Output the (x, y) coordinate of the center of the cell containing the given text.  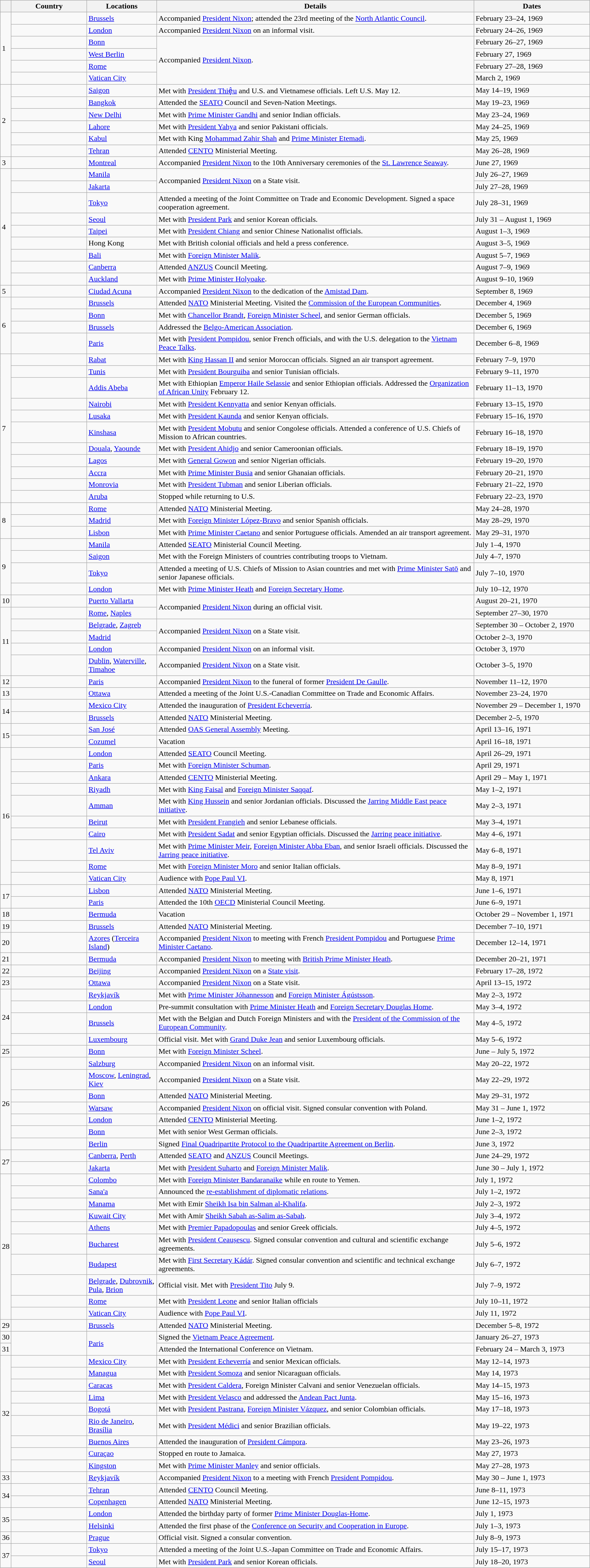
May 14–19, 1969 (532, 90)
May 3–4, 1972 (532, 1007)
August 5–7, 1969 (532, 255)
May 30 – June 1, 1973 (532, 1478)
Attended the inauguration of President Echeverría. (315, 706)
July 28–31, 1969 (532, 203)
Attended NATO Ministerial Meeting. Visited the Commission of the European Communities. (315, 303)
March 2, 1969 (532, 78)
April 29, 1971 (532, 765)
Tunis (122, 372)
Riyadh (122, 789)
February 16–18, 1970 (532, 432)
July 4–7, 1970 (532, 556)
Manama (122, 1204)
9 (6, 567)
Met with General Gowon and senior Nigerian officials. (315, 460)
Met with President Pompidou, senior French officials, and with the U.S. delegation to the Vietnam Peace Talks. (315, 343)
Warsaw (122, 1108)
Country (49, 6)
May 19–22, 1973 (532, 1426)
Met with British colonial officials and held a press conference. (315, 243)
Attended SEATO and ANZUS Council Meetings. (315, 1156)
May 4–6, 1971 (532, 834)
Attended ANZUS Council Meeting. (315, 267)
Met with President Bourguiba and senior Tunisian officials. (315, 372)
February 26–27, 1969 (532, 42)
July 10–12, 1970 (532, 589)
May 22–29, 1972 (532, 1080)
Met with Prime Minister Caetano and senior Portuguese officials. Amended an air transport agreement. (315, 533)
Buenos Aires (122, 1442)
Cozumel (122, 741)
Met with President Chiang and senior Chinese Nationalist officials. (315, 231)
21 (6, 959)
Met with President Caldera, Foreign Minister Calvani and senior Venezuelan officials. (315, 1385)
Accompanied President Nixon to a meeting with French President Pompidou. (315, 1478)
Attended SEATO Ministerial Council Meeting. (315, 545)
May 20–22, 1972 (532, 1063)
3 (6, 163)
6 (6, 325)
Met with King Hassan II and senior Moroccan officials. Signed an air transport agreement. (315, 360)
Official visit. Met with Grand Duke Jean and senior Luxembourg officials. (315, 1039)
February 27–28, 1969 (532, 66)
Moscow, Leningrad, Kiev (122, 1080)
Beirut (122, 822)
Met with President Médici and senior Brazilian officials. (315, 1426)
Salzburg (122, 1063)
Ciudad Acuna (122, 291)
4 (6, 227)
February 24 – March 3, 1973 (532, 1349)
Dates (532, 6)
December 6–8, 1969 (532, 343)
Attended a meeting of the Joint U.S.-Japan Committee on Trade and Economic Affairs. (315, 1550)
Lagos (122, 460)
May 8–9, 1971 (532, 866)
Accompanied President Nixon to the funeral of former President De Gaulle. (315, 682)
Met with Prime Minister Busia and senior Ghanaian officials. (315, 472)
Budapest (122, 1264)
July 7–10, 1970 (532, 573)
Addressed the Belgo-American Association. (315, 327)
May 15–16, 1973 (532, 1397)
May 8, 1971 (532, 878)
Attended OAS General Assembly Meeting. (315, 729)
June 30 – July 1, 1972 (532, 1168)
Met with Foreign Minister Schuman. (315, 765)
26 (6, 1104)
23 (6, 983)
November 29 – December 1, 1970 (532, 706)
Accra (122, 472)
Met with President Frangieh and senior Lebanese officials. (315, 822)
Accompanied President Nixon during an official visit. (315, 607)
Accompanied President Nixon; attended the 23rd meeting of the North Atlantic Council. (315, 18)
Met with Prime Minister Gandhi and senior Indian officials. (315, 115)
Details (315, 6)
Montreal (122, 163)
14 (6, 712)
Met with King Hussein and senior Jordanian officials. Discussed the Jarring Middle East peace initiative. (315, 805)
Met with Prime Minister Heath and Foreign Secretary Home. (315, 589)
February 23–24, 1969 (532, 18)
Ankara (122, 777)
Canberra (122, 267)
Athens (122, 1228)
Met with Prime Minister Holyoake. (315, 279)
Met with President Ahidjo and senior Cameroonian officials. (315, 448)
Met with President Somoza and senior Nicaraguan officials. (315, 1373)
May 27, 1973 (532, 1454)
Met with First Secretary Kádár. Signed consular convention and scientific and technical exchange agreements. (315, 1264)
Met with Foreign Minister Moro and senior Italian officials. (315, 866)
October 2–3, 1970 (532, 637)
May 17–18, 1973 (532, 1409)
36 (6, 1538)
Canberra, Perth (122, 1156)
Bali (122, 255)
December 4, 1969 (532, 303)
Met with King Faisal and Foreign Minister Saqqaf. (315, 789)
Met with President Sadat and senior Egyptian officials. Discussed the Jarring peace initiative. (315, 834)
February 17–28, 1972 (532, 971)
July 11, 1972 (532, 1313)
San José (122, 729)
Bucharest (122, 1244)
Met with President Velasco and addressed the Andean Pact Junta. (315, 1397)
December 5–8, 1972 (532, 1325)
22 (6, 971)
Azores (Terceira Island) (122, 943)
December 20–21, 1971 (532, 959)
February 18–19, 1970 (532, 448)
5 (6, 291)
Aruba (122, 497)
May 25, 1969 (532, 139)
Attended the SEATO Council and Seven-Nation Meetings. (315, 103)
37 (6, 1556)
Luxembourg (122, 1039)
Attended SEATO Council Meeting. (315, 753)
Met with President Echeverría and senior Mexican officials. (315, 1361)
Met with President Suharto and Foreign Minister Malik. (315, 1168)
2 (6, 120)
September 27–30, 1970 (532, 613)
July 26–27, 1969 (532, 175)
August 9–10, 1969 (532, 279)
Managua (122, 1373)
April 13–16, 1971 (532, 729)
June 1–6, 1971 (532, 890)
Berlin (122, 1144)
April 29 – May 1, 1971 (532, 777)
Signed Final Quadripartite Protocol to the Quadripartite Agreement on Berlin. (315, 1144)
Taipei (122, 231)
Met with Foreign Minister López-Bravo and senior Spanish officials. (315, 521)
February 13–15, 1970 (532, 404)
Met with President Pastrana, Foreign Minister Vázquez, and senior Colombian officials. (315, 1409)
34 (6, 1496)
Attended CENTO Council Meeting. (315, 1490)
Kuwait City (122, 1216)
Rio de Janeiro, Brasília (122, 1426)
Attended the International Conference on Vietnam. (315, 1349)
Accompanied President Nixon to meeting with British Prime Minister Heath. (315, 959)
10 (6, 601)
July 1, 1972 (532, 1180)
Kinshasa (122, 432)
Dublin, Waterville, Timahoe (122, 665)
Met with Prime Minister Meir, Foreign Minister Abba Eban, and senior Israeli officials. Discussed the Jarring peace initiative. (315, 850)
Accompanied President Nixon on official visit. Signed consular convention with Poland. (315, 1108)
Lima (122, 1397)
Met with Emir Sheikh Isa bin Salman al-Khalifa. (315, 1204)
May 2–3, 1972 (532, 995)
Official visit. Signed a consular convention. (315, 1538)
Met with Foreign Minister Bandaranaike while en route to Yemen. (315, 1180)
25 (6, 1051)
Stopped en route to Jamaica. (315, 1454)
July 1–2, 1972 (532, 1192)
July 10–11, 1972 (532, 1301)
October 29 – November 1, 1971 (532, 914)
February 15–16, 1970 (532, 416)
February 21–22, 1970 (532, 485)
May 2–3, 1971 (532, 805)
16 (6, 816)
Hong Kong (122, 243)
Met with President Mobutu and senior Congolese officials. Attended a conference of U.S. Chiefs of Mission to African countries. (315, 432)
Signed the Vietnam Peace Agreement. (315, 1337)
Met with senior West German officials. (315, 1132)
Met with President Kaunda and senior Kenyan officials. (315, 416)
18 (6, 914)
June 8–11, 1973 (532, 1490)
July 4–5, 1972 (532, 1228)
New Delhi (122, 115)
Met with President Yahya and senior Pakistani officials. (315, 127)
Kabul (122, 139)
May 24–28, 1970 (532, 509)
7 (6, 428)
Met with President Kennyatta and senior Kenyan officials. (315, 404)
May 6–8, 1971 (532, 850)
February 27, 1969 (532, 54)
28 (6, 1247)
May 27–28, 1973 (532, 1466)
May 4–5, 1972 (532, 1023)
Cairo (122, 834)
17 (6, 896)
June 24–29, 1972 (532, 1156)
May 19–23, 1969 (532, 103)
32 (6, 1414)
Met with the Foreign Ministers of countries contributing troops to Vietnam. (315, 556)
Tel Aviv (122, 850)
Belgrade, Dubrovnik, Pula, Brion (122, 1285)
Rome, Naples (122, 613)
May 24–25, 1969 (532, 127)
Met with Premier Papadopoulas and senior Greek officials. (315, 1228)
December 5, 1969 (532, 315)
August 7–9, 1969 (532, 267)
Official visit. Met with President Tito July 9. (315, 1285)
Rabat (122, 360)
February 9–11, 1970 (532, 372)
24 (6, 1017)
Caracas (122, 1385)
Met with President Leone and senior Italian officials (315, 1301)
June 12–15, 1973 (532, 1502)
Amman (122, 805)
November 23–24, 1970 (532, 694)
July 1, 1973 (532, 1513)
May 26–28, 1969 (532, 151)
35 (6, 1519)
Colombo (122, 1180)
8 (6, 521)
Pre-summit consultation with Prime Minister Heath and Foreign Secretary Douglas Home. (315, 1007)
July 18–20, 1973 (532, 1562)
30 (6, 1337)
May 1–2, 1971 (532, 789)
Met with President Ceaușescu. Signed consular convention and cultural and scientific exchange agreements. (315, 1244)
February 7–9, 1970 (532, 360)
August 3–5, 1969 (532, 243)
Met with King Mohammad Zahir Shah and Prime Minister Etemadi. (315, 139)
September 8, 1969 (532, 291)
May 23–24, 1969 (532, 115)
Addis Abeba (122, 388)
Douala, Yaounde (122, 448)
Accompanied President Nixon to the dedication of the Amistad Dam. (315, 291)
June 1–2, 1972 (532, 1120)
Met with Ethiopian Emperor Haile Selassie and senior Ethiopian officials. Addressed the Organization of African Unity February 12. (315, 388)
August 20–21, 1970 (532, 601)
33 (6, 1478)
Met with Foreign Minister Malik. (315, 255)
February 20–21, 1970 (532, 472)
June 27, 1969 (532, 163)
July 1–4, 1970 (532, 545)
February 24–26, 1969 (532, 30)
July 15–17, 1973 (532, 1550)
February 19–20, 1970 (532, 460)
Beijing (122, 971)
July 5–6, 1972 (532, 1244)
December 2–5, 1970 (532, 718)
Helsinki (122, 1525)
December 12–14, 1971 (532, 943)
11 (6, 641)
Met with President Thiệu and U.S. and Vietnamese officials. Left U.S. May 12. (315, 90)
Lahore (122, 127)
Auckland (122, 279)
July 6–7, 1972 (532, 1264)
July 3–4, 1972 (532, 1216)
Accompanied President Nixon to the 10th Anniversary ceremonies of the St. Lawrence Seaway. (315, 163)
13 (6, 694)
Bogotá (122, 1409)
29 (6, 1325)
Accompanied President Nixon to meeting with French President Pompidou and Portuguese Prime Minister Caetano. (315, 943)
July 1–3, 1973 (532, 1525)
September 30 – October 2, 1970 (532, 625)
19 (6, 926)
Curaçao (122, 1454)
May 29–31, 1972 (532, 1096)
Accompanied President Nixon. (315, 60)
Met with Prime Minister Manley and senior officials. (315, 1466)
July 27–28, 1969 (532, 187)
Puerto Vallarta (122, 601)
May 14–15, 1973 (532, 1385)
12 (6, 682)
June 6–9, 1971 (532, 902)
October 3, 1970 (532, 649)
December 6, 1969 (532, 327)
January 26–27, 1973 (532, 1337)
20 (6, 943)
15 (6, 735)
Met with Foreign Minister Scheel. (315, 1051)
May 12–14, 1973 (532, 1361)
Sana'a (122, 1192)
Nairobi (122, 404)
December 7–10, 1971 (532, 926)
Attended a meeting of U.S. Chiefs of Mission to Asian countries and met with Prime Minister Satō and senior Japanese officials. (315, 573)
February 11–13, 1970 (532, 388)
31 (6, 1349)
1 (6, 48)
Locations (122, 6)
Attended the first phase of the Conference on Security and Cooperation in Europe. (315, 1525)
February 22–23, 1970 (532, 497)
May 31 – June 1, 1972 (532, 1108)
May 5–6, 1972 (532, 1039)
Belgrade, Zagreb (122, 625)
Attended the birthday party of former Prime Minister Douglas-Home. (315, 1513)
July 2–3, 1972 (532, 1204)
April 16–18, 1971 (532, 741)
Met with Prime Minister Jóhannesson and Foreign Minister Ágústsson. (315, 995)
Met with Amir Sheikh Sabah as-Salim as-Sabah. (315, 1216)
Announced the re-establishment of diplomatic relations. (315, 1192)
Attended the inauguration of President Cámpora. (315, 1442)
April 13–15, 1972 (532, 983)
Monrovia (122, 485)
Attended a meeting of the Joint U.S.-Canadian Committee on Trade and Economic Affairs. (315, 694)
June 3, 1972 (532, 1144)
Bangkok (122, 103)
July 7–9, 1972 (532, 1285)
Met with the Belgian and Dutch Foreign Ministers and with the President of the Commission of the European Community. (315, 1023)
Prague (122, 1538)
April 26–29, 1971 (532, 753)
May 28–29, 1970 (532, 521)
May 3–4, 1971 (532, 822)
May 14, 1973 (532, 1373)
West Berlin (122, 54)
Copenhagen (122, 1502)
July 31 – August 1, 1969 (532, 219)
Attended a meeting of the Joint Committee on Trade and Economic Development. Signed a space cooperation agreement. (315, 203)
November 11–12, 1970 (532, 682)
Met with Chancellor Brandt, Foreign Minister Scheel, and senior German officials. (315, 315)
August 1–3, 1969 (532, 231)
October 3–5, 1970 (532, 665)
Stopped while returning to U.S. (315, 497)
May 29–31, 1970 (532, 533)
27 (6, 1162)
July 8–9, 1973 (532, 1538)
June – July 5, 1972 (532, 1051)
Kingston (122, 1466)
May 23–26, 1973 (532, 1442)
Lusaka (122, 416)
Met with President Tubman and senior Liberian officials. (315, 485)
June 2–3, 1972 (532, 1132)
Attended the 10th OECD Ministerial Council Meeting. (315, 902)
